Return [X, Y] of the center of cell containing provided text 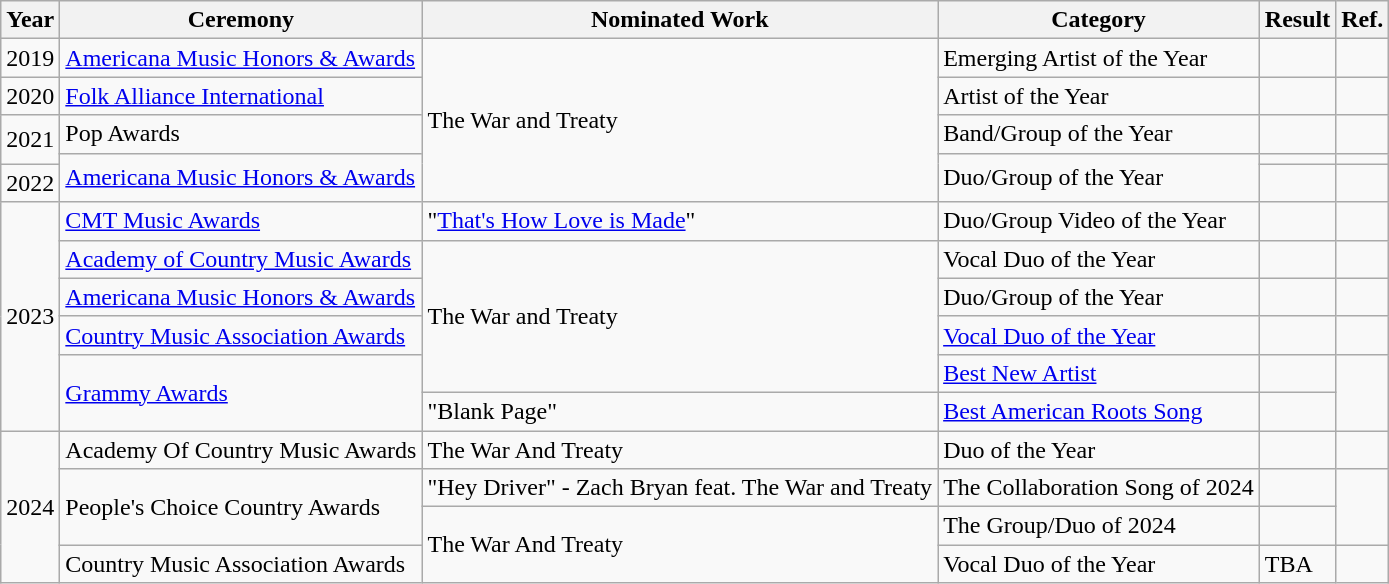
"That's How Love is Made" [680, 221]
Result [1297, 20]
Grammy Awards [241, 392]
Academy Of Country Music Awards [241, 449]
2022 [30, 183]
2019 [30, 58]
CMT Music Awards [241, 221]
"Blank Page" [680, 411]
Ref. [1362, 20]
Academy of Country Music Awards [241, 259]
Category [1099, 20]
The Collaboration Song of 2024 [1099, 488]
Best New Artist [1099, 373]
Nominated Work [680, 20]
2023 [30, 316]
Duo of the Year [1099, 449]
2020 [30, 96]
2024 [30, 506]
Pop Awards [241, 134]
Year [30, 20]
"Hey Driver" - Zach Bryan feat. The War and Treaty [680, 488]
Folk Alliance International [241, 96]
TBA [1297, 564]
Band/Group of the Year [1099, 134]
Best American Roots Song [1099, 411]
Duo/Group Video of the Year [1099, 221]
The Group/Duo of 2024 [1099, 526]
Artist of the Year [1099, 96]
People's Choice Country Awards [241, 507]
Emerging Artist of the Year [1099, 58]
2021 [30, 140]
Ceremony [241, 20]
